Capture the cell that displays the provided text and extract its (X, Y) central coordinate. 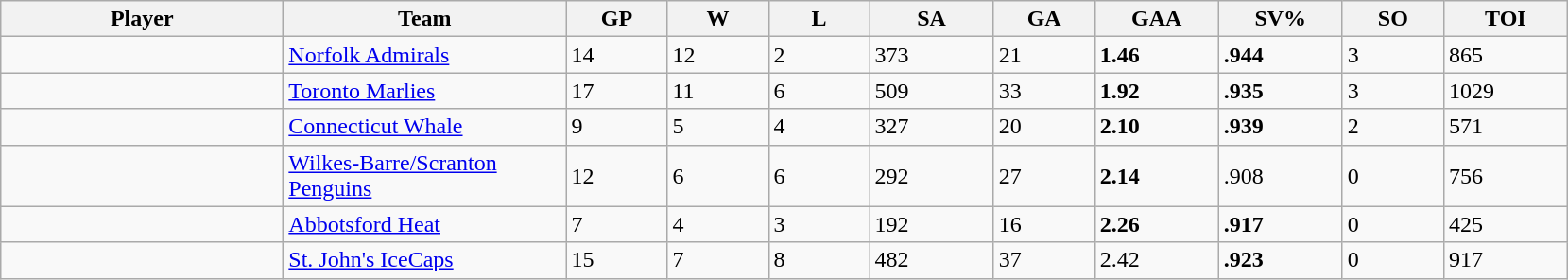
Norfolk Admirals (425, 55)
865 (1505, 55)
917 (1505, 260)
W (718, 19)
1.46 (1157, 55)
21 (1043, 55)
SO (1393, 19)
2.26 (1157, 224)
GAA (1157, 19)
.935 (1280, 91)
.939 (1280, 127)
15 (616, 260)
TOI (1505, 19)
425 (1505, 224)
327 (932, 127)
.923 (1280, 260)
14 (616, 55)
.917 (1280, 224)
37 (1043, 260)
11 (718, 91)
571 (1505, 127)
Toronto Marlies (425, 91)
292 (932, 176)
1029 (1505, 91)
SV% (1280, 19)
5 (718, 127)
Team (425, 19)
1.92 (1157, 91)
St. John's IceCaps (425, 260)
482 (932, 260)
8 (818, 260)
2.10 (1157, 127)
17 (616, 91)
27 (1043, 176)
16 (1043, 224)
GP (616, 19)
GA (1043, 19)
.908 (1280, 176)
756 (1505, 176)
9 (616, 127)
2.42 (1157, 260)
Abbotsford Heat (425, 224)
Connecticut Whale (425, 127)
192 (932, 224)
Wilkes-Barre/Scranton Penguins (425, 176)
Player (142, 19)
L (818, 19)
.944 (1280, 55)
33 (1043, 91)
373 (932, 55)
2.14 (1157, 176)
SA (932, 19)
20 (1043, 127)
509 (932, 91)
